Capture the cell that displays the provided text and extract its [X, Y] central coordinate. 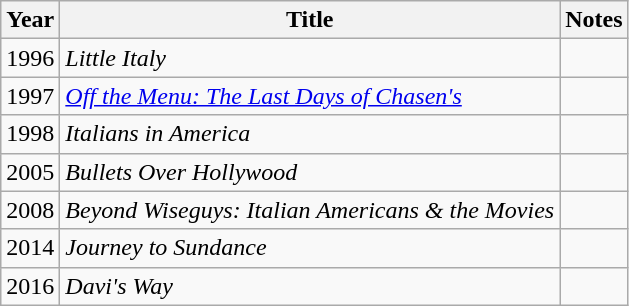
Davi's Way [310, 286]
1996 [30, 58]
1998 [30, 134]
1997 [30, 96]
2014 [30, 248]
2016 [30, 286]
Title [310, 20]
Year [30, 20]
Journey to Sundance [310, 248]
Off the Menu: The Last Days of Chasen's [310, 96]
2008 [30, 210]
Beyond Wiseguys: Italian Americans & the Movies [310, 210]
Italians in America [310, 134]
Bullets Over Hollywood [310, 172]
2005 [30, 172]
Notes [594, 20]
Little Italy [310, 58]
